Output the [X, Y] coordinate of the center of the cell containing the given text.  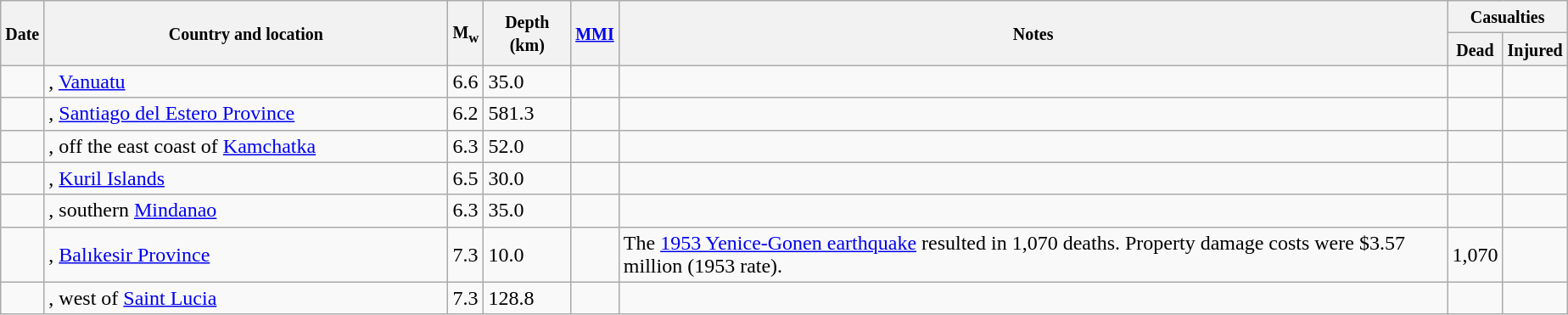
6.5 [466, 178]
Mw [466, 33]
MMI [596, 33]
6.2 [466, 114]
, off the east coast of Kamchatka [246, 146]
128.8 [528, 298]
Injured [1535, 49]
Country and location [246, 33]
30.0 [528, 178]
10.0 [528, 255]
, southern Mindanao [246, 211]
6.6 [466, 82]
Dead [1475, 49]
, Balıkesir Province [246, 255]
Casualties [1507, 17]
1,070 [1475, 255]
, Vanuatu [246, 82]
, Kuril Islands [246, 178]
Notes [1033, 33]
, Santiago del Estero Province [246, 114]
581.3 [528, 114]
Depth (km) [528, 33]
, west of Saint Lucia [246, 298]
Date [22, 33]
52.0 [528, 146]
The 1953 Yenice-Gonen earthquake resulted in 1,070 deaths. Property damage costs were $3.57 million (1953 rate). [1033, 255]
